Determine the [X, Y] coordinate at the center of the cell enclosing the given text.  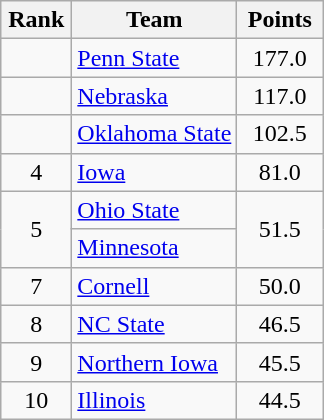
8 [36, 324]
Points [280, 20]
Illinois [154, 400]
117.0 [280, 96]
51.5 [280, 229]
9 [36, 362]
81.0 [280, 172]
Minnesota [154, 248]
46.5 [280, 324]
Team [154, 20]
5 [36, 229]
102.5 [280, 134]
45.5 [280, 362]
Ohio State [154, 210]
177.0 [280, 58]
10 [36, 400]
Oklahoma State [154, 134]
50.0 [280, 286]
NC State [154, 324]
Iowa [154, 172]
Cornell [154, 286]
Penn State [154, 58]
Nebraska [154, 96]
44.5 [280, 400]
4 [36, 172]
7 [36, 286]
Rank [36, 20]
Northern Iowa [154, 362]
